Output the [x, y] coordinate of the center of the cell containing the given text.  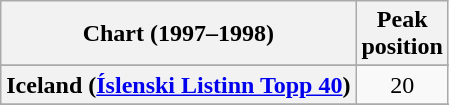
20 [402, 85]
Iceland (Íslenski Listinn Topp 40) [178, 85]
Peakposition [402, 34]
Chart (1997–1998) [178, 34]
